Find where the given text appears and provide that cell's center as (X, Y) coordinate. 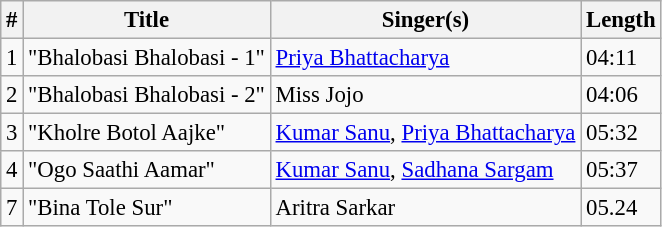
"Kholre Botol Aajke" (147, 133)
"Bhalobasi Bhalobasi - 1" (147, 58)
4 (12, 170)
Kumar Sanu, Sadhana Sargam (425, 170)
05:37 (621, 170)
"Ogo Saathi Aamar" (147, 170)
1 (12, 58)
Priya Bhattacharya (425, 58)
# (12, 20)
Miss Jojo (425, 95)
3 (12, 133)
2 (12, 95)
Length (621, 20)
05.24 (621, 208)
"Bina Tole Sur" (147, 208)
04:06 (621, 95)
04:11 (621, 58)
Title (147, 20)
Kumar Sanu, Priya Bhattacharya (425, 133)
7 (12, 208)
05:32 (621, 133)
Singer(s) (425, 20)
Aritra Sarkar (425, 208)
"Bhalobasi Bhalobasi - 2" (147, 95)
